For the text-containing cell, return its midpoint in (X, Y) coordinate format. 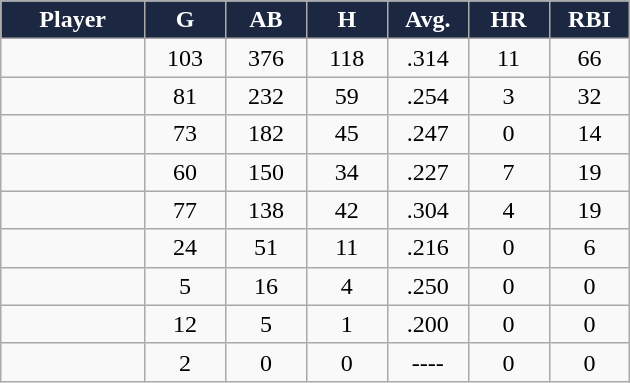
.227 (428, 172)
H (346, 20)
232 (266, 96)
1 (346, 324)
45 (346, 134)
73 (186, 134)
RBI (590, 20)
.314 (428, 58)
HR (508, 20)
182 (266, 134)
2 (186, 362)
14 (590, 134)
34 (346, 172)
103 (186, 58)
Avg. (428, 20)
81 (186, 96)
12 (186, 324)
.254 (428, 96)
7 (508, 172)
G (186, 20)
.250 (428, 286)
.304 (428, 210)
66 (590, 58)
376 (266, 58)
138 (266, 210)
.200 (428, 324)
42 (346, 210)
Player (73, 20)
118 (346, 58)
6 (590, 248)
16 (266, 286)
.216 (428, 248)
.247 (428, 134)
51 (266, 248)
59 (346, 96)
AB (266, 20)
60 (186, 172)
24 (186, 248)
77 (186, 210)
32 (590, 96)
---- (428, 362)
3 (508, 96)
150 (266, 172)
